Provide the [X, Y] coordinate of the cell's center where the given text is located.  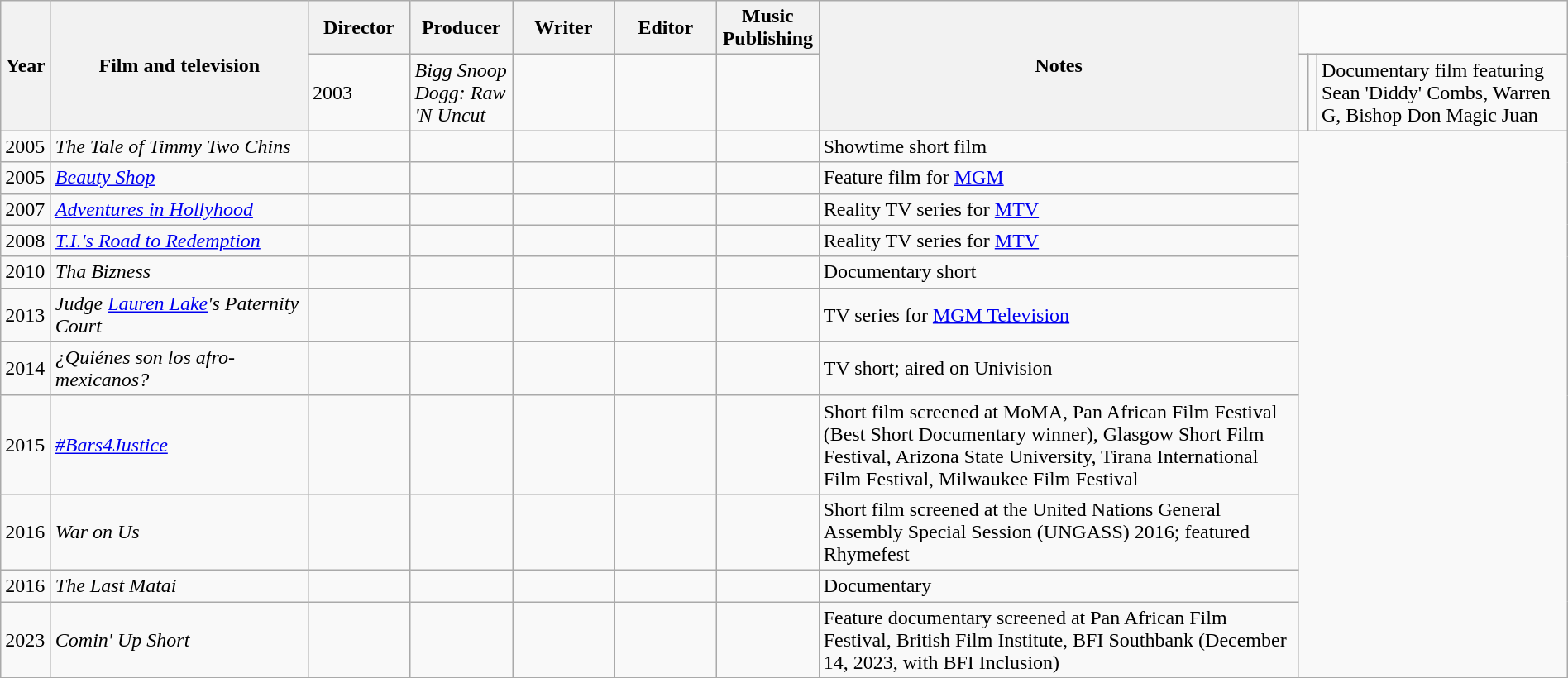
Bigg Snoop Dogg: Raw 'N Uncut [461, 93]
2003 [359, 93]
Beauty Shop [179, 178]
T.I.'s Road to Redemption [179, 241]
Comin' Up Short [179, 640]
2014 [26, 369]
Director [359, 28]
Showtime short film [1059, 146]
2013 [26, 314]
2010 [26, 272]
Writer [564, 28]
Film and television [179, 66]
Feature film for MGM [1059, 178]
2008 [26, 241]
Feature documentary screened at Pan African Film Festival, British Film Institute, BFI Southbank (December 14, 2023, with BFI Inclusion) [1059, 640]
2023 [26, 640]
¿Quiénes son los afro-mexicanos? [179, 369]
Editor [666, 28]
Year [26, 66]
War on Us [179, 532]
Documentary [1059, 585]
Music Publishing [768, 28]
TV series for MGM Television [1059, 314]
The Tale of Timmy Two Chins [179, 146]
Judge Lauren Lake's Paternity Court [179, 314]
TV short; aired on Univision [1059, 369]
Documentary short [1059, 272]
2007 [26, 209]
Tha Bizness [179, 272]
Notes [1059, 66]
Short film screened at the United Nations General Assembly Special Session (UNGASS) 2016; featured Rhymefest [1059, 532]
2015 [26, 445]
Adventures in Hollyhood [179, 209]
The Last Matai [179, 585]
Producer [461, 28]
#Bars4Justice [179, 445]
Documentary film featuring Sean 'Diddy' Combs, Warren G, Bishop Don Magic Juan [1442, 93]
